Locate the cell with the specified text and output its [x, y] center coordinate. 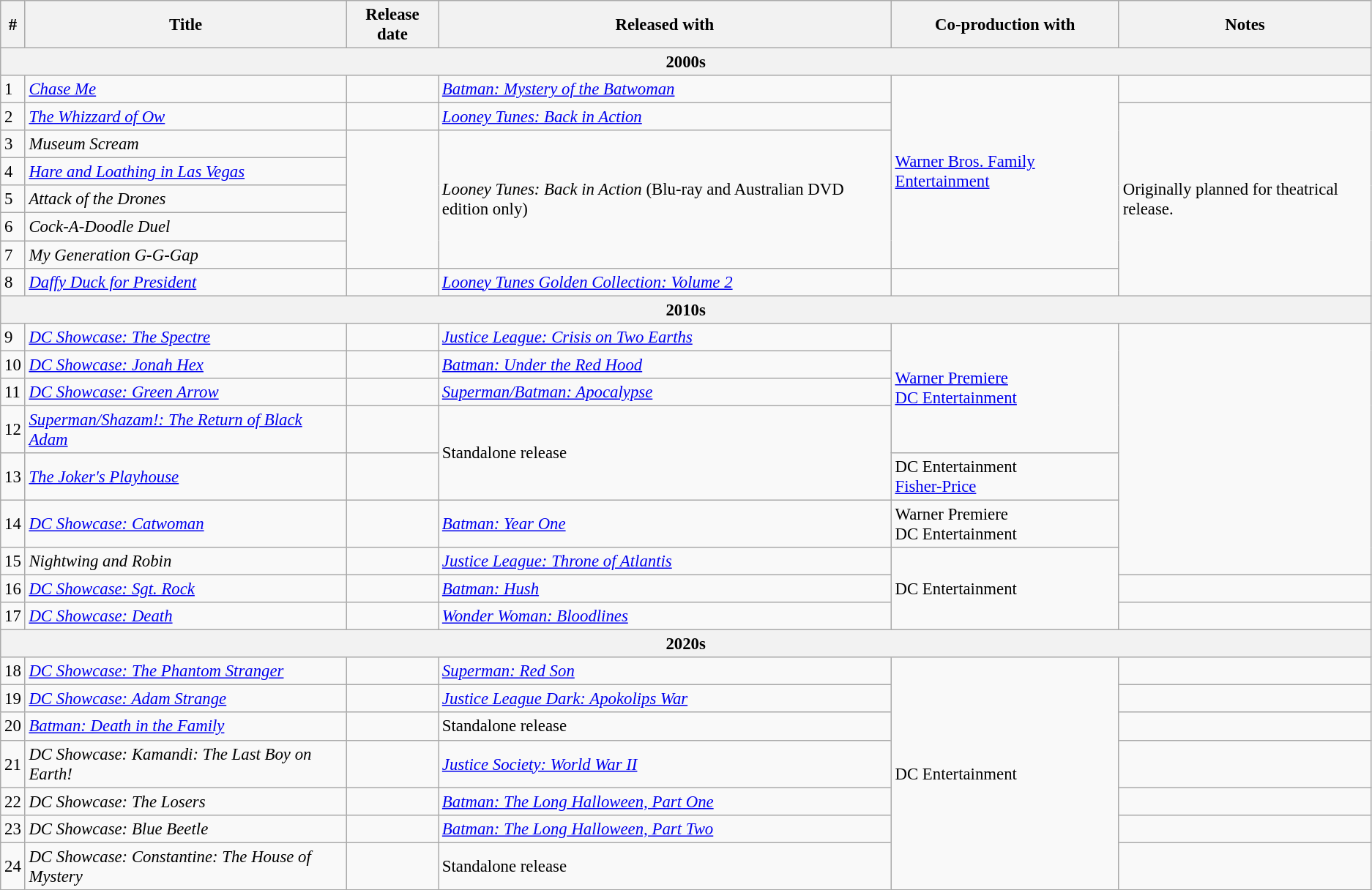
Warner Bros. Family Entertainment [1004, 171]
DC Showcase: The Losers [186, 801]
DC Showcase: Green Arrow [186, 392]
Justice Society: World War II [665, 764]
Batman: The Long Halloween, Part One [665, 801]
Hare and Loathing in Las Vegas [186, 172]
Notes [1245, 25]
5 [13, 200]
DC Showcase: The Spectre [186, 337]
Batman: Under the Red Hood [665, 364]
DC Showcase: Death [186, 616]
The Joker's Playhouse [186, 477]
Looney Tunes Golden Collection: Volume 2 [665, 282]
1 [13, 89]
Release date [392, 25]
DC Showcase: Kamandi: The Last Boy on Earth! [186, 764]
14 [13, 524]
DC EntertainmentFisher-Price [1004, 477]
Batman: Mystery of the Batwoman [665, 89]
Justice League Dark: Apokolips War [665, 699]
Chase Me [186, 89]
2010s [686, 310]
8 [13, 282]
12 [13, 429]
7 [13, 255]
3 [13, 144]
Released with [665, 25]
Batman: Hush [665, 589]
The Whizzard of Ow [186, 117]
Attack of the Drones [186, 200]
Superman/Shazam!: The Return of Black Adam [186, 429]
21 [13, 764]
18 [13, 671]
DC Showcase: Sgt. Rock [186, 589]
15 [13, 561]
# [13, 25]
Museum Scream [186, 144]
23 [13, 829]
My Generation G-G-Gap [186, 255]
DC Showcase: Jonah Hex [186, 364]
Cock-A-Doodle Duel [186, 227]
Batman: Death in the Family [186, 727]
Daffy Duck for President [186, 282]
Looney Tunes: Back in Action [665, 117]
DC Showcase: Blue Beetle [186, 829]
Justice League: Throne of Atlantis [665, 561]
DC Showcase: The Phantom Stranger [186, 671]
DC Showcase: Adam Strange [186, 699]
11 [13, 392]
Originally planned for theatrical release. [1245, 199]
13 [13, 477]
Looney Tunes: Back in Action (Blu-ray and Australian DVD edition only) [665, 199]
17 [13, 616]
2000s [686, 62]
DC Showcase: Catwoman [186, 524]
2 [13, 117]
Co-production with [1004, 25]
20 [13, 727]
Nightwing and Robin [186, 561]
Title [186, 25]
6 [13, 227]
4 [13, 172]
DC Showcase: Constantine: The House of Mystery [186, 867]
Superman: Red Son [665, 671]
Justice League: Crisis on Two Earths [665, 337]
19 [13, 699]
10 [13, 364]
9 [13, 337]
Superman/Batman: Apocalypse [665, 392]
Batman: Year One [665, 524]
22 [13, 801]
24 [13, 867]
Batman: The Long Halloween, Part Two [665, 829]
Wonder Woman: Bloodlines [665, 616]
16 [13, 589]
2020s [686, 644]
